Provide the [x, y] coordinate of the cell's center where the given text is located.  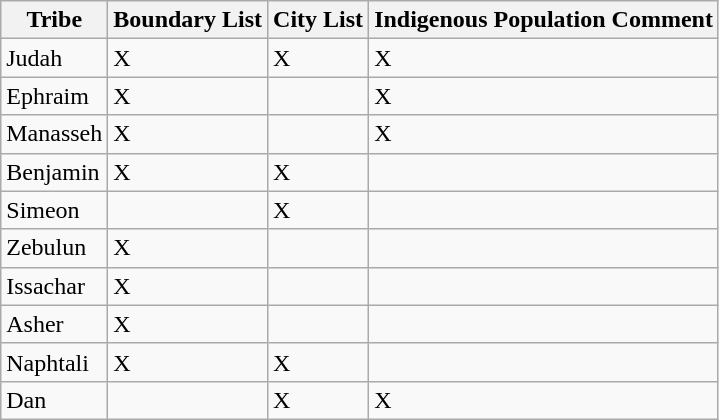
Indigenous Population Comment [544, 20]
Issachar [54, 286]
Judah [54, 58]
Naphtali [54, 362]
Ephraim [54, 96]
Zebulun [54, 248]
Tribe [54, 20]
Dan [54, 400]
Asher [54, 324]
Boundary List [188, 20]
Benjamin [54, 172]
Manasseh [54, 134]
City List [318, 20]
Simeon [54, 210]
